For the text-containing cell, return its midpoint in [x, y] coordinate format. 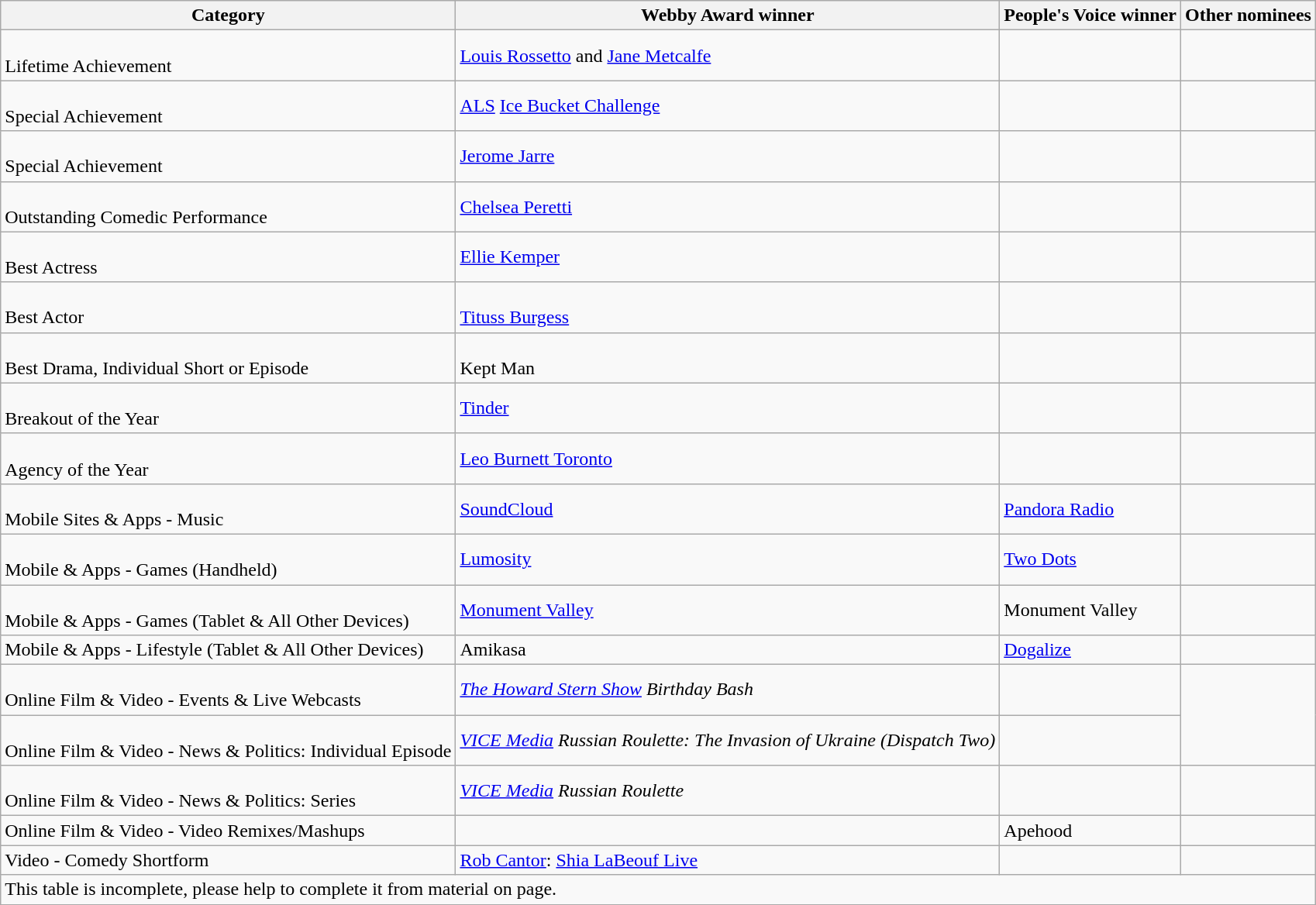
Dogalize [1090, 650]
Agency of the Year [228, 459]
Amikasa [728, 650]
Online Film & Video - News & Politics: Series [228, 790]
Webby Award winner [728, 15]
Breakout of the Year [228, 408]
Two Dots [1090, 559]
Lumosity [728, 559]
Tituss Burgess [728, 307]
Jerome Jarre [728, 157]
Online Film & Video - News & Politics: Individual Episode [228, 741]
VICE Media Russian Roulette [728, 790]
ALS Ice Bucket Challenge [728, 105]
Online Film & Video - Events & Live Webcasts [228, 690]
This table is incomplete, please help to complete it from material on page. [659, 890]
Best Drama, Individual Short or Episode [228, 358]
Video - Comedy Shortform [228, 860]
Louis Rossetto and Jane Metcalfe [728, 56]
Pandora Radio [1090, 508]
Best Actress [228, 257]
Leo Burnett Toronto [728, 459]
Tinder [728, 408]
Apehood [1090, 831]
SoundCloud [728, 508]
Online Film & Video - Video Remixes/Mashups [228, 831]
Ellie Kemper [728, 257]
The Howard Stern Show Birthday Bash [728, 690]
Kept Man [728, 358]
Category [228, 15]
Mobile & Apps - Games (Tablet & All Other Devices) [228, 609]
Best Actor [228, 307]
VICE Media Russian Roulette: The Invasion of Ukraine (Dispatch Two) [728, 741]
Mobile & Apps - Games (Handheld) [228, 559]
Lifetime Achievement [228, 56]
People's Voice winner [1090, 15]
Mobile & Apps - Lifestyle (Tablet & All Other Devices) [228, 650]
Outstanding Comedic Performance [228, 206]
Mobile Sites & Apps - Music [228, 508]
Rob Cantor: Shia LaBeouf Live [728, 860]
Chelsea Peretti [728, 206]
Other nominees [1248, 15]
